Find where the given text appears and provide that cell's center as [x, y] coordinate. 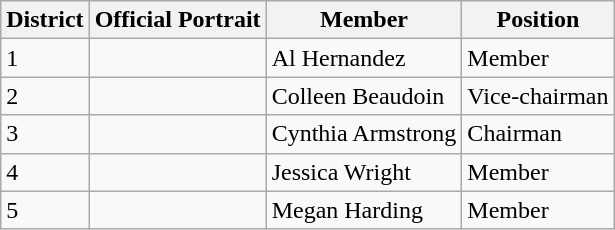
Al Hernandez [364, 58]
District [45, 20]
Vice-chairman [538, 96]
Position [538, 20]
Cynthia Armstrong [364, 134]
Official Portrait [178, 20]
4 [45, 172]
Jessica Wright [364, 172]
3 [45, 134]
1 [45, 58]
Colleen Beaudoin [364, 96]
Chairman [538, 134]
2 [45, 96]
5 [45, 210]
Megan Harding [364, 210]
